Capture the cell that displays the provided text and extract its [X, Y] central coordinate. 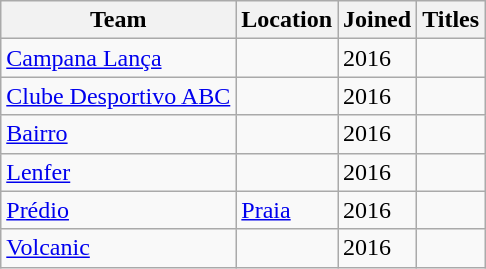
Lenfer [118, 172]
Prédio [118, 210]
Volcanic [118, 248]
Bairro [118, 134]
Praia [287, 210]
Campana Lança [118, 58]
Location [287, 20]
Titles [451, 20]
Joined [378, 20]
Clube Desportivo ABC [118, 96]
Team [118, 20]
